Return the [x, y] coordinate for the center point of the cell that contains the specified text.  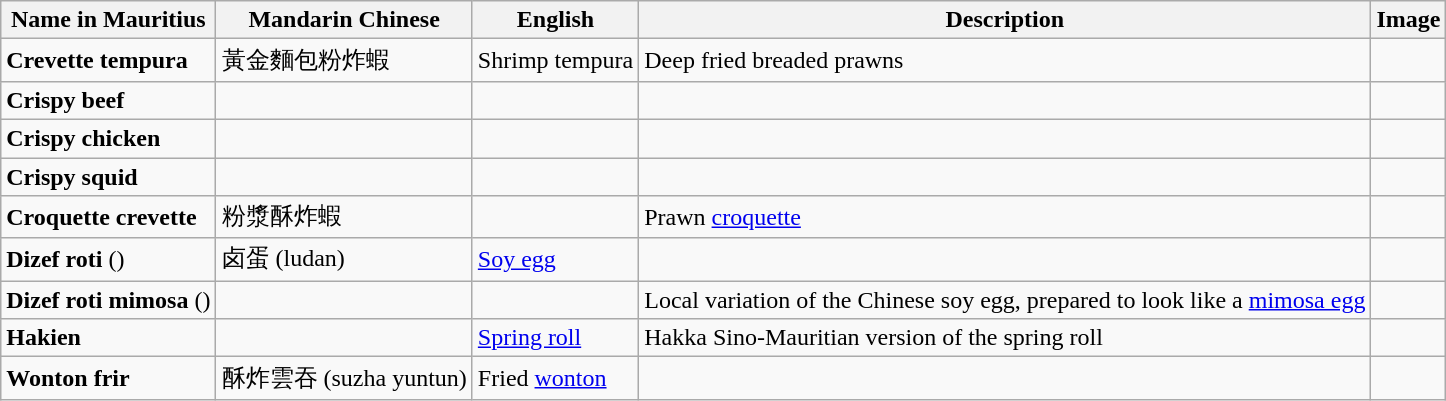
Spring roll [555, 338]
Deep fried breaded prawns [1005, 60]
Hakka Sino-Mauritian version of the spring roll [1005, 338]
Crispy chicken [108, 138]
English [555, 20]
Dizef roti () [108, 260]
Crispy beef [108, 100]
Shrimp tempura [555, 60]
Crevette tempura [108, 60]
Image [1408, 20]
酥炸雲吞 (suzha yuntun) [344, 378]
Hakien [108, 338]
Croquette crevette [108, 218]
Description [1005, 20]
Name in Mauritius [108, 20]
Dizef roti mimosa () [108, 300]
Soy egg [555, 260]
Mandarin Chinese [344, 20]
Wonton frir [108, 378]
Prawn croquette [1005, 218]
Local variation of the Chinese soy egg, prepared to look like a mimosa egg [1005, 300]
黃金麵包粉炸蝦 [344, 60]
粉漿酥炸蝦 [344, 218]
卤蛋 (ludan) [344, 260]
Crispy squid [108, 177]
Fried wonton [555, 378]
